Output the (X, Y) coordinate of the center of the cell containing the given text.  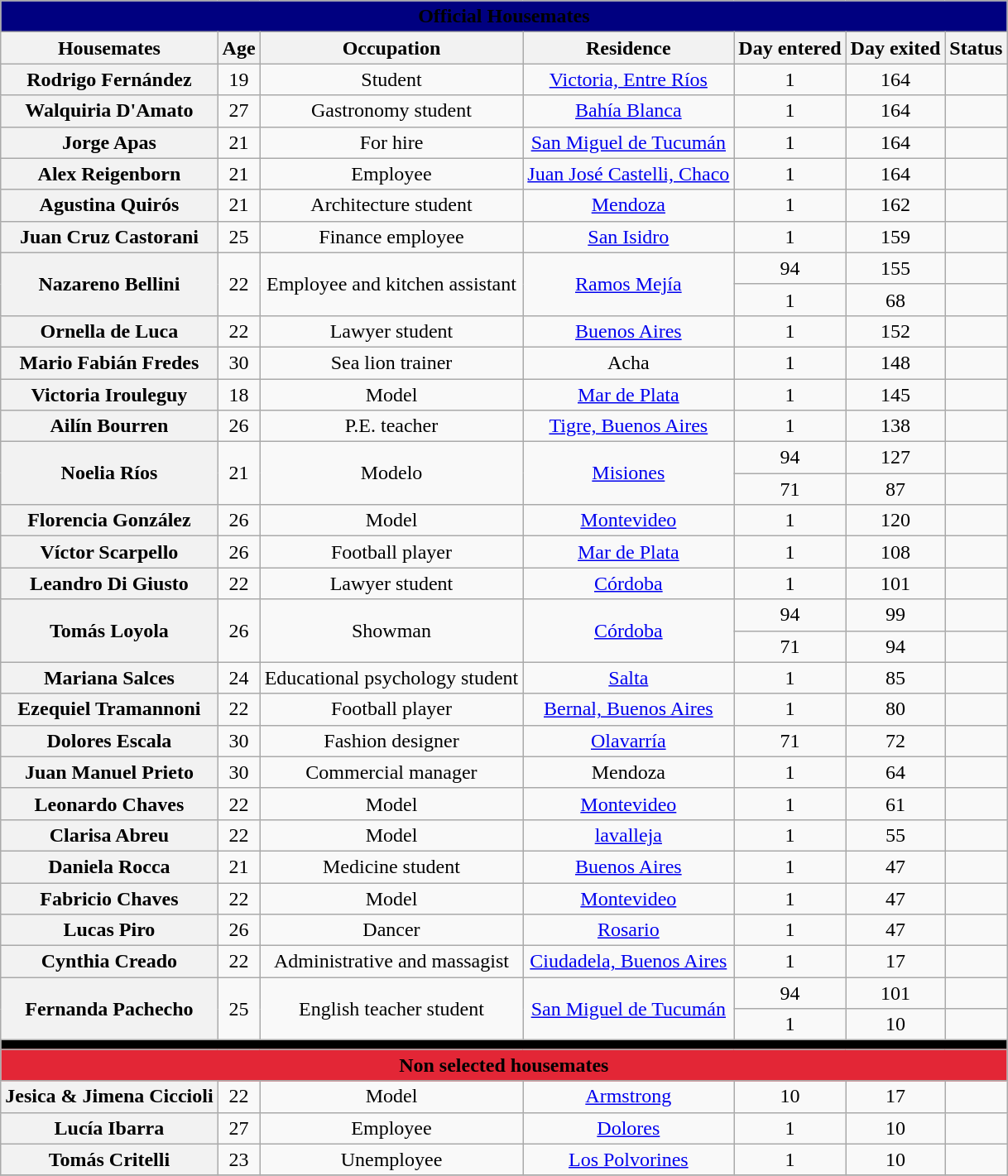
Finance employee (391, 237)
Lucas Piro (109, 930)
Employee and kitchen assistant (391, 284)
Fabricio Chaves (109, 898)
108 (895, 552)
San Isidro (629, 237)
Sea lion trainer (391, 362)
Rodrigo Fernández (109, 79)
Gastronomy student (391, 111)
99 (895, 615)
Juan Cruz Castorani (109, 237)
87 (895, 489)
Alex Reigenborn (109, 174)
Ailín Bourren (109, 426)
Commercial manager (391, 772)
Victoria Irouleguy (109, 395)
Ezequiel Tramannoni (109, 709)
Administrative and massagist (391, 962)
64 (895, 772)
Leonardo Chaves (109, 804)
Lucía Ibarra (109, 1128)
148 (895, 362)
Agustina Quirós (109, 205)
Architecture student (391, 205)
Dancer (391, 930)
Walquiria D'Amato (109, 111)
55 (895, 835)
Armstrong (629, 1097)
lavalleja (629, 835)
Juan José Castelli, Chaco (629, 174)
Official Housemates (504, 17)
Non selected housemates (504, 1065)
Jorge Apas (109, 142)
24 (238, 678)
145 (895, 395)
Olavarría (629, 741)
80 (895, 709)
162 (895, 205)
P.E. teacher (391, 426)
Rosario (629, 930)
85 (895, 678)
Clarisa Abreu (109, 835)
Showman (391, 631)
72 (895, 741)
Dolores Escala (109, 741)
Ramos Mejía (629, 284)
Daniela Rocca (109, 866)
Misiones (629, 473)
Educational psychology student (391, 678)
Mario Fabián Fredes (109, 362)
Salta (629, 678)
English teacher student (391, 1009)
Fernanda Pachecho (109, 1009)
Los Polvorines (629, 1159)
Leandro Di Giusto (109, 583)
Fashion designer (391, 741)
Status (977, 48)
Unemployee (391, 1159)
Ciudadela, Buenos Aires (629, 962)
19 (238, 79)
Age (238, 48)
Student (391, 79)
68 (895, 300)
Tomás Critelli (109, 1159)
Housemates (109, 48)
Florencia González (109, 521)
Tigre, Buenos Aires (629, 426)
Jesica & Jimena Ciccioli (109, 1097)
23 (238, 1159)
Acha (629, 362)
138 (895, 426)
Day exited (895, 48)
Mariana Salces (109, 678)
18 (238, 395)
Nazareno Bellini (109, 284)
Cynthia Creado (109, 962)
Ornella de Luca (109, 331)
Bahía Blanca (629, 111)
Occupation (391, 48)
For hire (391, 142)
Tomás Loyola (109, 631)
61 (895, 804)
Modelo (391, 473)
Juan Manuel Prieto (109, 772)
Victoria, Entre Ríos (629, 79)
Noelia Ríos (109, 473)
Day entered (790, 48)
159 (895, 237)
Medicine student (391, 866)
155 (895, 268)
127 (895, 458)
Bernal, Buenos Aires (629, 709)
Víctor Scarpello (109, 552)
120 (895, 521)
152 (895, 331)
Residence (629, 48)
Dolores (629, 1128)
